Return [x, y] of the center of cell containing provided text 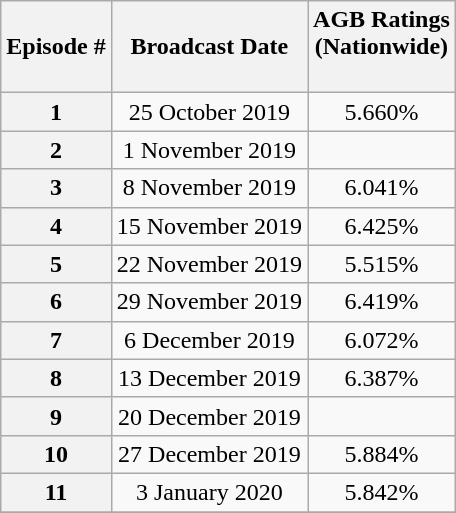
3 [56, 188]
1 November 2019 [209, 150]
6 December 2019 [209, 340]
6.041% [382, 188]
AGB Ratings(Nationwide) [382, 47]
6.387% [382, 378]
8 [56, 378]
4 [56, 226]
6.419% [382, 302]
1 [56, 112]
10 [56, 454]
5.884% [382, 454]
20 December 2019 [209, 416]
2 [56, 150]
5 [56, 264]
6.072% [382, 340]
6.425% [382, 226]
11 [56, 492]
8 November 2019 [209, 188]
9 [56, 416]
27 December 2019 [209, 454]
15 November 2019 [209, 226]
Episode # [56, 47]
6 [56, 302]
3 January 2020 [209, 492]
13 December 2019 [209, 378]
29 November 2019 [209, 302]
5.842% [382, 492]
Broadcast Date [209, 47]
7 [56, 340]
22 November 2019 [209, 264]
5.515% [382, 264]
5.660% [382, 112]
25 October 2019 [209, 112]
